For the text-containing cell, return its midpoint in (x, y) coordinate format. 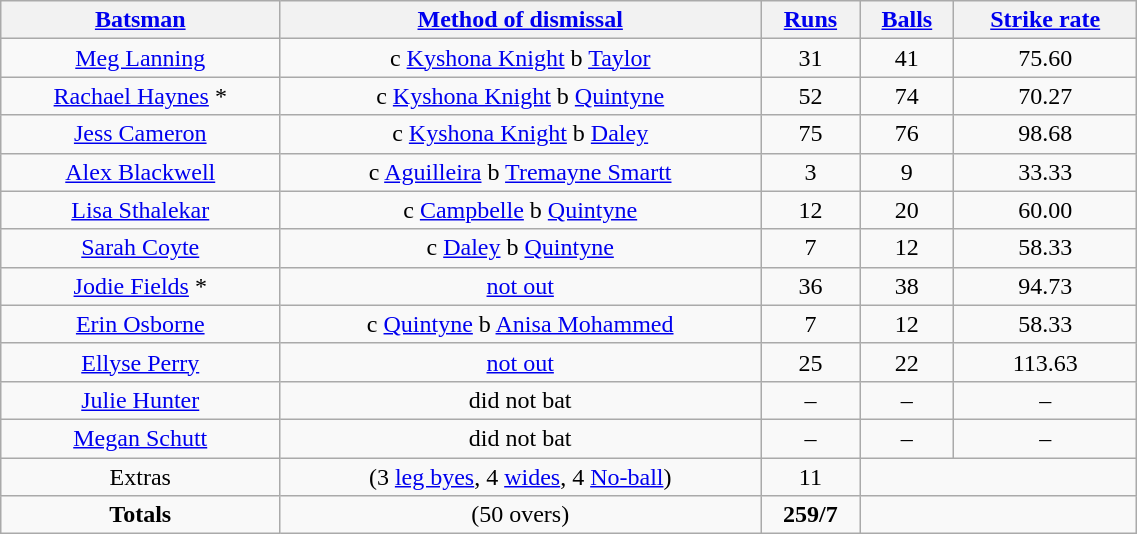
22 (906, 362)
Totals (140, 515)
38 (906, 286)
c Kyshona Knight b Taylor (520, 58)
c Daley b Quintyne (520, 248)
Balls (906, 20)
31 (810, 58)
Batsman (140, 20)
52 (810, 96)
9 (906, 172)
Erin Osborne (140, 324)
Julie Hunter (140, 400)
3 (810, 172)
Meg Lanning (140, 58)
Extras (140, 477)
Lisa Sthalekar (140, 210)
Strike rate (1046, 20)
c Kyshona Knight b Daley (520, 134)
Ellyse Perry (140, 362)
Jodie Fields * (140, 286)
74 (906, 96)
(50 overs) (520, 515)
36 (810, 286)
20 (906, 210)
Megan Schutt (140, 438)
(3 leg byes, 4 wides, 4 No-ball) (520, 477)
76 (906, 134)
60.00 (1046, 210)
259/7 (810, 515)
98.68 (1046, 134)
c Campbelle b Quintyne (520, 210)
33.33 (1046, 172)
70.27 (1046, 96)
75.60 (1046, 58)
Method of dismissal (520, 20)
41 (906, 58)
Runs (810, 20)
c Aguilleira b Tremayne Smartt (520, 172)
11 (810, 477)
Jess Cameron (140, 134)
25 (810, 362)
Sarah Coyte (140, 248)
Rachael Haynes * (140, 96)
c Quintyne b Anisa Mohammed (520, 324)
c Kyshona Knight b Quintyne (520, 96)
94.73 (1046, 286)
113.63 (1046, 362)
Alex Blackwell (140, 172)
75 (810, 134)
